Locate the cell with the specified text and output its [x, y] center coordinate. 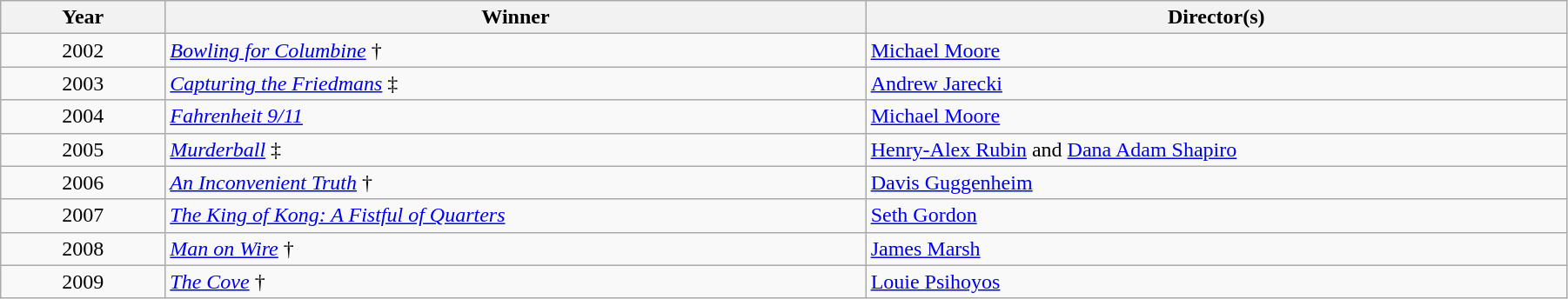
The King of Kong: A Fistful of Quarters [515, 216]
Bowling for Columbine † [515, 50]
Andrew Jarecki [1216, 83]
2002 [84, 50]
Murderball ‡ [515, 149]
James Marsh [1216, 249]
Man on Wire † [515, 249]
Director(s) [1216, 17]
Winner [515, 17]
Seth Gordon [1216, 216]
Henry-Alex Rubin and Dana Adam Shapiro [1216, 149]
2008 [84, 249]
An Inconvenient Truth † [515, 183]
Fahrenheit 9/11 [515, 116]
2009 [84, 282]
Year [84, 17]
2005 [84, 149]
2004 [84, 116]
The Cove † [515, 282]
2006 [84, 183]
Davis Guggenheim [1216, 183]
2007 [84, 216]
Capturing the Friedmans ‡ [515, 83]
2003 [84, 83]
Louie Psihoyos [1216, 282]
